For the text-containing cell, return its midpoint in [x, y] coordinate format. 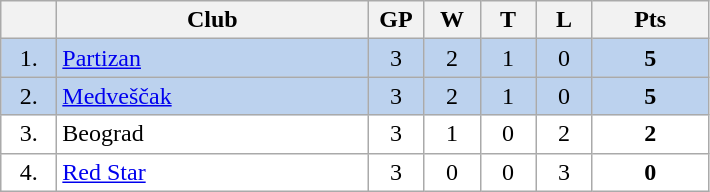
3. [29, 134]
T [508, 20]
L [564, 20]
Beograd [212, 134]
1. [29, 58]
W [452, 20]
Club [212, 20]
Red Star [212, 172]
4. [29, 172]
2. [29, 96]
GP [396, 20]
Pts [650, 20]
Medveščak [212, 96]
Partizan [212, 58]
